Pinpoint the cell where the given text exists, returning its (X, Y) midpoint coordinate. 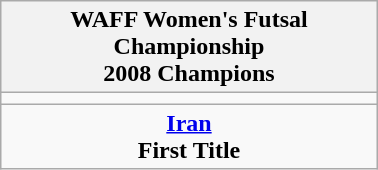
IranFirst Title (189, 136)
WAFF Women's Futsal Championship 2008 Champions (189, 47)
